Find where the given text appears and provide that cell's center as [X, Y] coordinate. 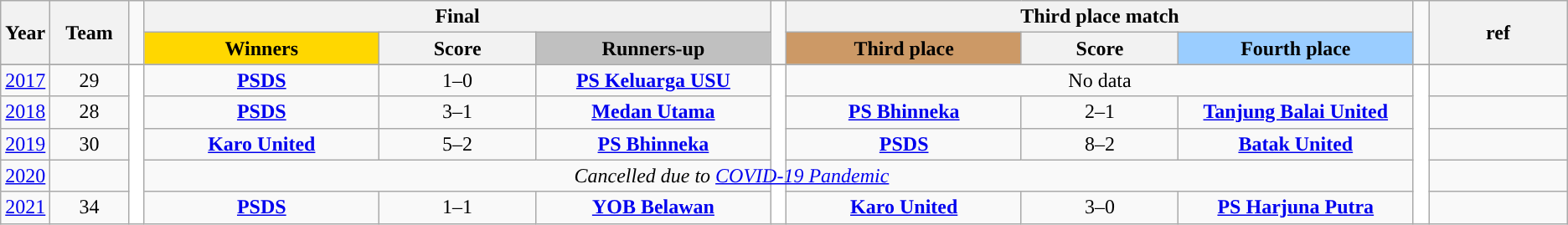
Runners-up [653, 49]
2017 [25, 80]
28 [90, 112]
No data [1100, 80]
30 [90, 144]
Cancelled due to COVID-19 Pandemic [732, 176]
Team [90, 33]
3–1 [457, 112]
Medan Utama [653, 112]
Fourth place [1297, 49]
Batak United [1297, 144]
Year [25, 33]
YOB Belawan [653, 207]
PS Harjuna Putra [1297, 207]
Winners [261, 49]
2–1 [1099, 112]
Final [457, 17]
ref [1498, 33]
3–0 [1099, 207]
Third place [905, 49]
2020 [25, 176]
2018 [25, 112]
29 [90, 80]
2019 [25, 144]
2021 [25, 207]
8–2 [1099, 144]
Tanjung Balai United [1297, 112]
34 [90, 207]
PS Keluarga USU [653, 80]
5–2 [457, 144]
Third place match [1100, 17]
1–0 [457, 80]
1–1 [457, 207]
